Detect which cell encompasses the target text, then output its [x, y] center coordinate. 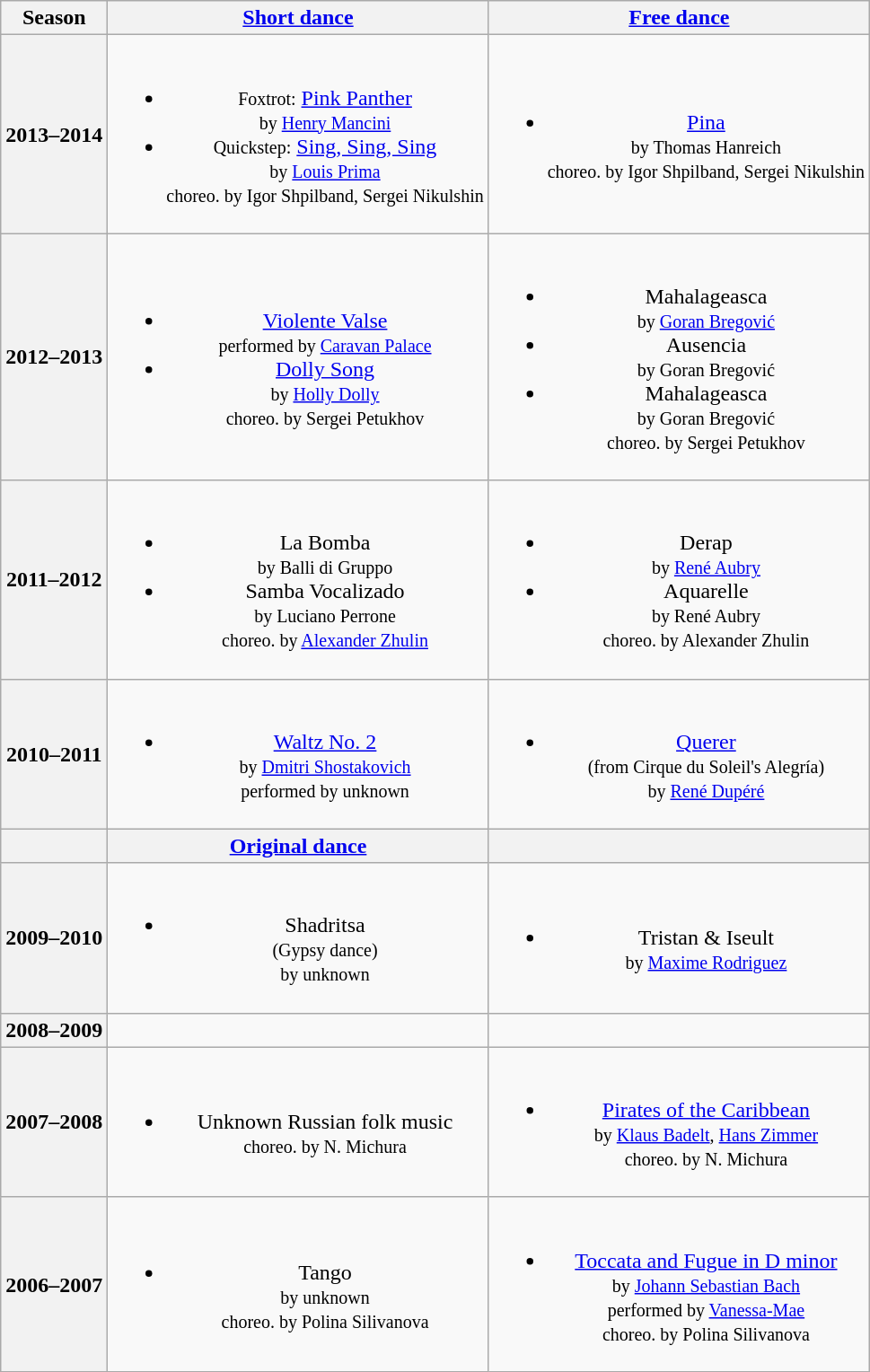
2009–2010 [54, 937]
Mahalageasca by Goran Bregović Ausencia by Goran Bregović Mahalageasca by Goran Bregović choreo. by Sergei Petukhov [679, 357]
Free dance [679, 18]
2006–2007 [54, 1284]
Derap by René Aubry Aquarelle by René Aubry choreo. by Alexander Zhulin [679, 580]
Season [54, 18]
2011–2012 [54, 580]
Toccata and Fugue in D minor by Johann Sebastian Bach performed by Vanessa-Mae choreo. by Polina Silivanova [679, 1284]
Tango by unknown choreo. by Polina Silivanova [298, 1284]
Waltz No. 2 by Dmitri Shostakovich performed by unknown [298, 754]
Pina by Thomas Hanreich choreo. by Igor Shpilband, Sergei Nikulshin [679, 135]
La Bomba by Balli di Gruppo Samba Vocalizado by Luciano Perrone choreo. by Alexander Zhulin [298, 580]
Shadritsa (Gypsy dance) by unknown [298, 937]
2012–2013 [54, 357]
Querer (from Cirque du Soleil's Alegría) by René Dupéré [679, 754]
2013–2014 [54, 135]
2010–2011 [54, 754]
Original dance [298, 846]
Tristan & Iseult by Maxime Rodriguez [679, 937]
2007–2008 [54, 1122]
Pirates of the Caribbean by Klaus Badelt, Hans Zimmer choreo. by N. Michura [679, 1122]
Unknown Russian folk music choreo. by N. Michura [298, 1122]
Violente Valse performed by Caravan Palace Dolly Song by Holly Dolly choreo. by Sergei Petukhov [298, 357]
Foxtrot: Pink Panther by Henry Mancini Quickstep: Sing, Sing, Sing by Louis Prima choreo. by Igor Shpilband, Sergei Nikulshin [298, 135]
2008–2009 [54, 1030]
Short dance [298, 18]
